Search for the cell housing the specified text and yield its [X, Y] center coordinate. 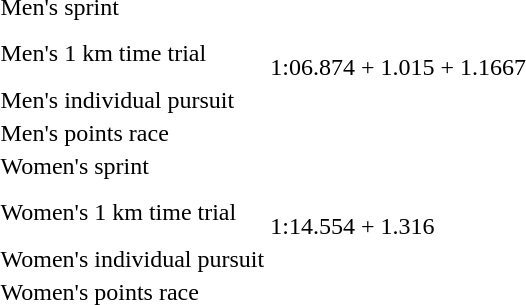
1:06.874 [313, 54]
1:14.554 [313, 212]
+ 1.316 [398, 212]
+ 1.015 [398, 54]
